Scan for the cell matching the given text and deliver its [x, y] coordinate at center. 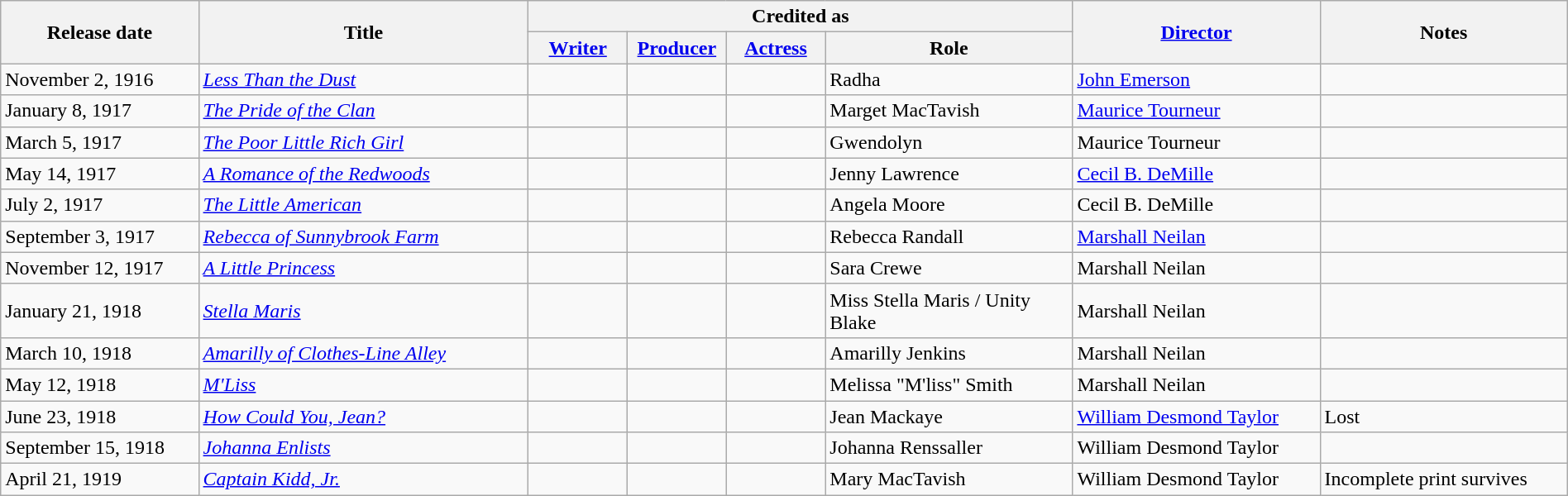
April 21, 1919 [99, 479]
Rebecca Randall [949, 236]
Radha [949, 79]
Amarilly of Clothes-Line Alley [364, 353]
Jenny Lawrence [949, 174]
Johanna Renssaller [949, 448]
Mary MacTavish [949, 479]
September 3, 1917 [99, 236]
Notes [1444, 32]
Title [364, 32]
Melissa "M'liss" Smith [949, 384]
A Romance of the Redwoods [364, 174]
January 8, 1917 [99, 111]
May 14, 1917 [99, 174]
Producer [677, 48]
June 23, 1918 [99, 416]
Lost [1444, 416]
Amarilly Jenkins [949, 353]
Less Than the Dust [364, 79]
Johanna Enlists [364, 448]
May 12, 1918 [99, 384]
Marget MacTavish [949, 111]
Credited as [801, 17]
Angela Moore [949, 205]
Actress [776, 48]
September 15, 1918 [99, 448]
March 5, 1917 [99, 142]
The Pride of the Clan [364, 111]
Gwendolyn [949, 142]
John Emerson [1196, 79]
Director [1196, 32]
The Little American [364, 205]
Sara Crewe [949, 268]
Incomplete print survives [1444, 479]
The Poor Little Rich Girl [364, 142]
November 12, 1917 [99, 268]
Captain Kidd, Jr. [364, 479]
Stella Maris [364, 311]
Writer [578, 48]
How Could You, Jean? [364, 416]
Role [949, 48]
Jean Mackaye [949, 416]
Miss Stella Maris / Unity Blake [949, 311]
January 21, 1918 [99, 311]
Rebecca of Sunnybrook Farm [364, 236]
Release date [99, 32]
March 10, 1918 [99, 353]
July 2, 1917 [99, 205]
A Little Princess [364, 268]
November 2, 1916 [99, 79]
M'Liss [364, 384]
